Find where the given text appears and provide that cell's center as (X, Y) coordinate. 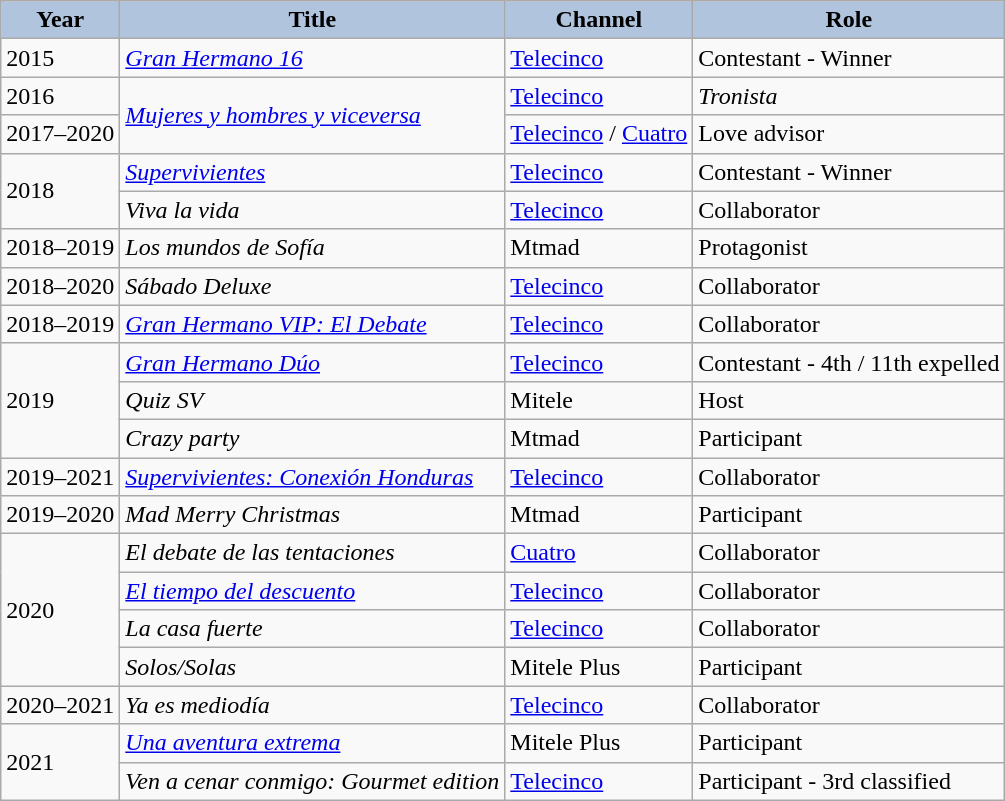
El debate de las tentaciones (312, 553)
2018–2020 (60, 286)
Mad Merry Christmas (312, 515)
Title (312, 20)
Telecinco / Cuatro (599, 134)
2020–2021 (60, 705)
2015 (60, 58)
Cuatro (599, 553)
Sábado Deluxe (312, 286)
Protagonist (849, 248)
Una aventura extrema (312, 743)
2017–2020 (60, 134)
Viva la vida (312, 210)
Gran Hermano Dúo (312, 362)
2019 (60, 400)
La casa fuerte (312, 629)
Crazy party (312, 438)
2021 (60, 762)
Gran Hermano 16 (312, 58)
Tronista (849, 96)
Ven a cenar conmigo: Gourmet edition (312, 781)
Los mundos de Sofía (312, 248)
2019–2021 (60, 477)
Mitele (599, 400)
Year (60, 20)
Contestant - 4th / 11th expelled (849, 362)
Ya es mediodía (312, 705)
Role (849, 20)
Channel (599, 20)
Solos/Solas (312, 667)
Quiz SV (312, 400)
2016 (60, 96)
Participant - 3rd classified (849, 781)
Love advisor (849, 134)
2019–2020 (60, 515)
Mujeres y hombres y viceversa (312, 115)
Supervivientes (312, 172)
Gran Hermano VIP: El Debate (312, 324)
2020 (60, 610)
Host (849, 400)
Supervivientes: Conexión Honduras (312, 477)
2018 (60, 191)
El tiempo del descuento (312, 591)
